Search for the cell housing the specified text and yield its [x, y] center coordinate. 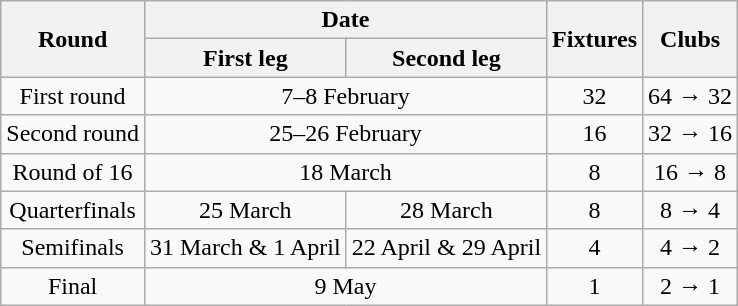
18 March [345, 172]
8 → 4 [690, 210]
Final [73, 286]
Second round [73, 134]
Date [345, 20]
32 [595, 96]
1 [595, 286]
Round of 16 [73, 172]
4 [595, 248]
16 → 8 [690, 172]
64 → 32 [690, 96]
31 March & 1 April [245, 248]
First round [73, 96]
25–26 February [345, 134]
9 May [345, 286]
25 March [245, 210]
4 → 2 [690, 248]
28 March [446, 210]
32 → 16 [690, 134]
Second leg [446, 58]
First leg [245, 58]
Round [73, 39]
Semifinals [73, 248]
Fixtures [595, 39]
22 April & 29 April [446, 248]
16 [595, 134]
7–8 February [345, 96]
Clubs [690, 39]
2 → 1 [690, 286]
Quarterfinals [73, 210]
